Find where the given text appears and provide that cell's center as [X, Y] coordinate. 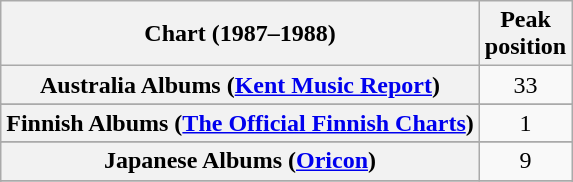
1 [525, 123]
Chart (1987–1988) [240, 34]
Japanese Albums (Oricon) [240, 161]
Australia Albums (Kent Music Report) [240, 85]
Peakposition [525, 34]
9 [525, 161]
33 [525, 85]
Finnish Albums (The Official Finnish Charts) [240, 123]
